Extract the [x, y] coordinate from the center of the cell holding the provided text.  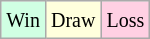
Loss [126, 20]
Draw [72, 20]
Win [24, 20]
